Pinpoint the cell where the given text exists, returning its [x, y] midpoint coordinate. 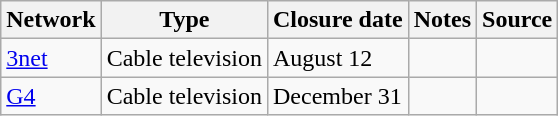
December 31 [338, 96]
3net [51, 58]
Type [184, 20]
G4 [51, 96]
Notes [442, 20]
August 12 [338, 58]
Network [51, 20]
Closure date [338, 20]
Source [518, 20]
